From the cell containing the given text, extract its center point as [x, y] coordinate. 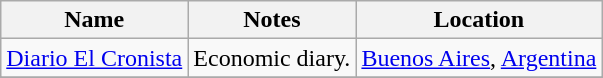
Notes [272, 20]
Buenos Aires, Argentina [479, 58]
Location [479, 20]
Name [94, 20]
Economic diary. [272, 58]
Diario El Cronista [94, 58]
